Find where the given text appears and provide that cell's center as (x, y) coordinate. 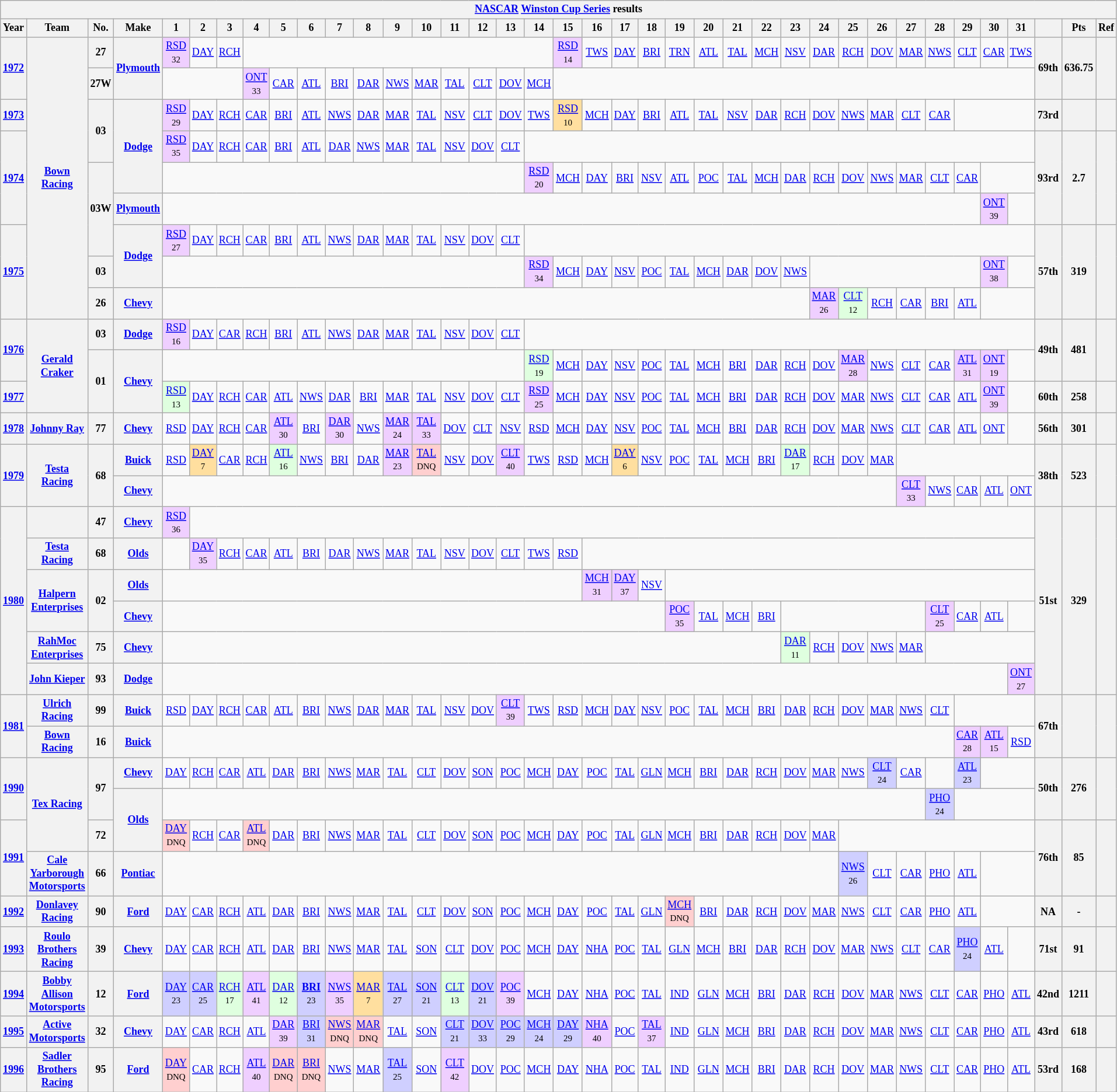
POC39 (510, 994)
90 (100, 912)
Pontiac (138, 874)
6 (312, 28)
29 (968, 28)
RSD10 (568, 115)
3 (229, 28)
1973 (14, 115)
71st (1049, 949)
11 (455, 28)
DAR17 (795, 460)
RSD35 (176, 146)
TALDNQ (426, 460)
1979 (14, 475)
John Kieper (57, 679)
1976 (14, 350)
481 (1078, 350)
75 (100, 648)
MAR7 (368, 994)
43rd (1049, 1032)
60th (1049, 397)
22 (767, 28)
5 (284, 28)
DAR12 (284, 994)
30 (994, 28)
20 (708, 28)
18 (652, 28)
RahMoc Enterprises (57, 648)
BRI31 (312, 1032)
67th (1049, 726)
17 (625, 28)
319 (1078, 272)
CAR28 (968, 742)
258 (1078, 397)
POC29 (510, 1032)
ATL41 (256, 994)
CLT33 (911, 491)
4 (256, 28)
POC35 (680, 616)
ONT38 (994, 272)
53rd (1049, 1069)
168 (1078, 1069)
Roulo Brothers Racing (57, 949)
MAR28 (853, 366)
1978 (14, 428)
02 (100, 601)
8 (368, 28)
ATL40 (256, 1069)
1994 (14, 994)
CLT25 (940, 616)
32 (100, 1032)
TAL33 (426, 428)
RSD29 (176, 115)
CLT13 (455, 994)
Sadler Brothers Racing (57, 1069)
1995 (14, 1032)
1981 (14, 726)
19 (680, 28)
No. (100, 28)
NA (1049, 912)
BRIDNQ (312, 1069)
TAL25 (398, 1069)
RSD34 (539, 272)
Cale Yarborough Motorsports (57, 874)
1993 (14, 949)
42nd (1049, 994)
91 (1078, 949)
DAY7 (203, 460)
27W (100, 84)
MARDNQ (368, 1032)
73rd (1049, 115)
RSD20 (539, 178)
1996 (14, 1069)
ONT27 (1021, 679)
Year (14, 28)
523 (1078, 475)
ATL16 (284, 460)
RCH17 (229, 994)
23 (795, 28)
RSD27 (176, 240)
DAY23 (176, 994)
1211 (1078, 994)
Pts (1078, 28)
1977 (14, 397)
Ulrich Racing (57, 710)
RSD13 (176, 397)
7 (340, 28)
Halpern Enterprises (57, 601)
Tex Racing (57, 804)
2.7 (1078, 177)
MCH24 (539, 1032)
ATL23 (968, 773)
03W (100, 209)
ATL31 (968, 366)
618 (1078, 1032)
9 (398, 28)
DARDNQ (284, 1069)
RSD36 (176, 522)
Donlavey Racing (57, 912)
69th (1049, 68)
CLT24 (882, 773)
CLT40 (510, 460)
25 (853, 28)
Team (57, 28)
CAR25 (203, 994)
Gerald Craker (57, 365)
RSD32 (176, 53)
NWSDNQ (340, 1032)
MCHDNQ (680, 912)
1991 (14, 858)
01 (100, 382)
NHA40 (597, 1032)
329 (1078, 601)
21 (737, 28)
13 (510, 28)
14 (539, 28)
RSD14 (568, 53)
NASCAR Winston Cup Series results (559, 9)
CLT42 (455, 1069)
99 (100, 710)
Ref (1106, 28)
66 (100, 874)
RSD16 (176, 334)
49th (1049, 350)
Johnny Ray (57, 428)
MAR26 (824, 303)
1974 (14, 177)
ATL30 (284, 428)
76th (1049, 858)
93rd (1049, 177)
NWS26 (853, 874)
77 (100, 428)
50th (1049, 789)
1972 (14, 68)
DOV21 (483, 994)
- (1078, 912)
DOV33 (483, 1032)
ONT19 (994, 366)
TRN (680, 53)
Make (138, 28)
28 (940, 28)
85 (1078, 858)
SON21 (426, 994)
276 (1078, 789)
MCH31 (597, 585)
Active Motorsports (57, 1032)
72 (100, 836)
CLT39 (510, 710)
56th (1049, 428)
CLT21 (455, 1032)
CLT12 (853, 303)
24 (824, 28)
DAY6 (625, 460)
1 (176, 28)
MAR24 (398, 428)
DAY37 (625, 585)
TAL37 (652, 1032)
RSD25 (539, 397)
TAL27 (398, 994)
51st (1049, 601)
2 (203, 28)
ONT33 (256, 84)
1980 (14, 601)
NWS35 (340, 994)
DAY35 (203, 554)
93 (100, 679)
DAR11 (795, 648)
10 (426, 28)
95 (100, 1069)
1990 (14, 789)
RSD19 (539, 366)
1975 (14, 272)
38th (1049, 475)
57th (1049, 272)
47 (100, 522)
BRI23 (312, 994)
31 (1021, 28)
39 (100, 949)
Bobby Allison Motorsports (57, 994)
DAY29 (568, 1032)
301 (1078, 428)
1992 (14, 912)
MAR23 (398, 460)
DAR30 (340, 428)
ATLDNQ (256, 836)
636.75 (1078, 68)
ATL15 (994, 742)
DAR39 (284, 1032)
15 (568, 28)
97 (100, 789)
